Extract the (X, Y) coordinate from the center of the cell holding the provided text.  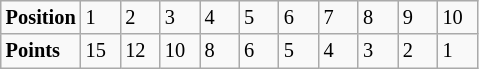
7 (339, 17)
Points (41, 51)
15 (101, 51)
Position (41, 17)
12 (140, 51)
9 (418, 17)
